Scan for the cell matching the given text and deliver its (X, Y) coordinate at center. 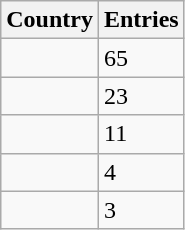
11 (141, 134)
4 (141, 172)
Entries (141, 20)
65 (141, 58)
23 (141, 96)
Country (50, 20)
3 (141, 210)
